Determine the [x, y] coordinate at the center of the cell enclosing the given text.  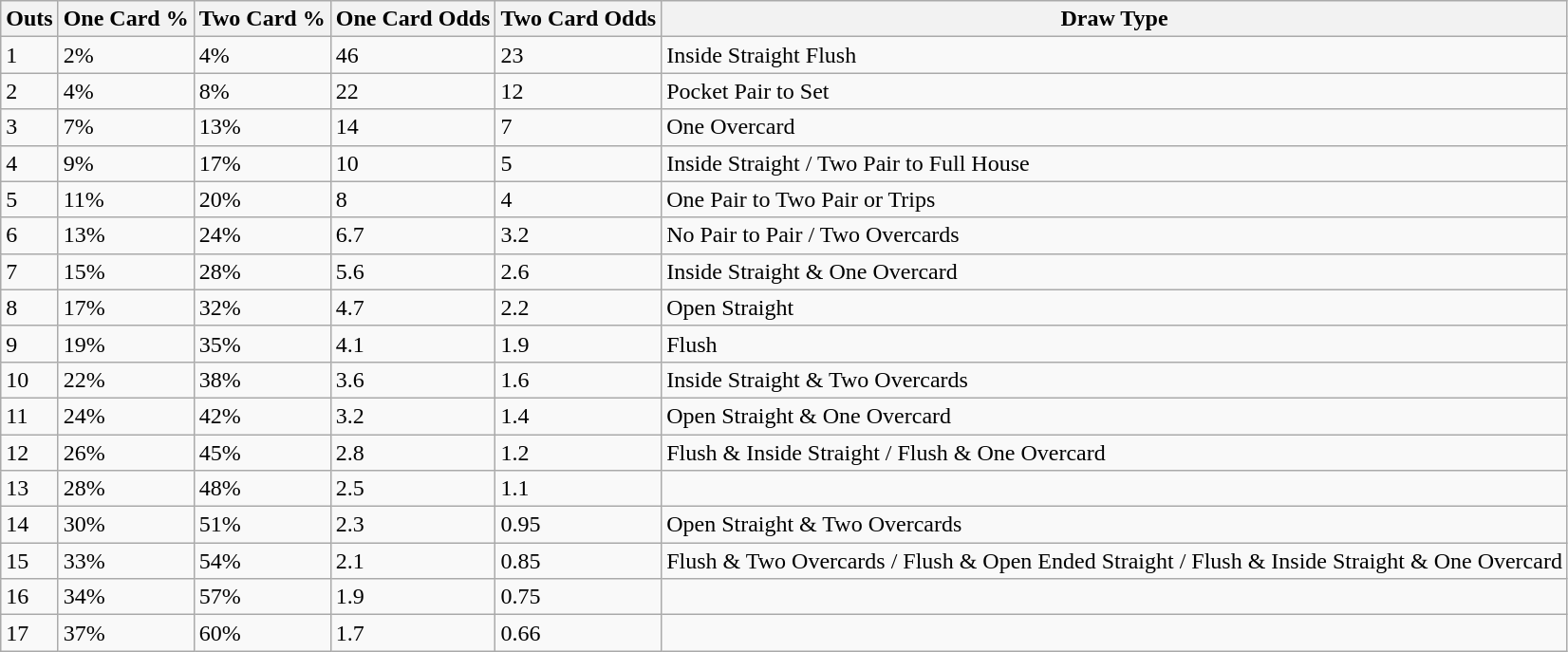
0.85 [579, 561]
38% [262, 380]
Pocket Pair to Set [1114, 91]
One Pair to Two Pair or Trips [1114, 199]
19% [125, 344]
54% [262, 561]
Flush [1114, 344]
8% [262, 91]
Inside Straight Flush [1114, 55]
37% [125, 633]
42% [262, 416]
33% [125, 561]
26% [125, 453]
16 [29, 597]
Open Straight & One Overcard [1114, 416]
1.2 [579, 453]
Inside Straight & Two Overcards [1114, 380]
2.2 [579, 307]
Flush & Two Overcards / Flush & Open Ended Straight / Flush & Inside Straight & One Overcard [1114, 561]
2.8 [413, 453]
2.6 [579, 271]
46 [413, 55]
45% [262, 453]
6.7 [413, 235]
1 [29, 55]
0.66 [579, 633]
22% [125, 380]
One Card Odds [413, 19]
Open Straight [1114, 307]
60% [262, 633]
Flush & Inside Straight / Flush & One Overcard [1114, 453]
One Card % [125, 19]
20% [262, 199]
13 [29, 489]
Inside Straight / Two Pair to Full House [1114, 163]
2.3 [413, 525]
No Pair to Pair / Two Overcards [1114, 235]
48% [262, 489]
57% [262, 597]
32% [262, 307]
1.4 [579, 416]
3.6 [413, 380]
2.5 [413, 489]
Two Card % [262, 19]
One Overcard [1114, 127]
3 [29, 127]
51% [262, 525]
2% [125, 55]
35% [262, 344]
15% [125, 271]
11 [29, 416]
11% [125, 199]
22 [413, 91]
2 [29, 91]
9% [125, 163]
0.75 [579, 597]
7% [125, 127]
1.7 [413, 633]
6 [29, 235]
23 [579, 55]
0.95 [579, 525]
Open Straight & Two Overcards [1114, 525]
Draw Type [1114, 19]
Two Card Odds [579, 19]
Inside Straight & One Overcard [1114, 271]
9 [29, 344]
17 [29, 633]
30% [125, 525]
1.6 [579, 380]
Outs [29, 19]
2.1 [413, 561]
4.1 [413, 344]
1.1 [579, 489]
5.6 [413, 271]
15 [29, 561]
4.7 [413, 307]
34% [125, 597]
